Extract the [X, Y] coordinate from the center of the cell holding the provided text.  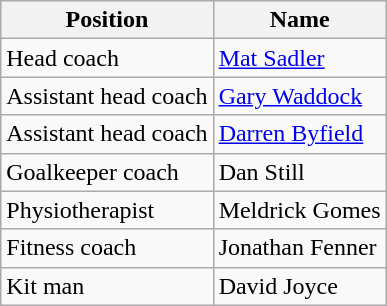
Head coach [107, 58]
Jonathan Fenner [300, 248]
Mat Sadler [300, 58]
Meldrick Gomes [300, 210]
Position [107, 20]
Dan Still [300, 172]
Goalkeeper coach [107, 172]
Name [300, 20]
Kit man [107, 286]
David Joyce [300, 286]
Physiotherapist [107, 210]
Darren Byfield [300, 134]
Fitness coach [107, 248]
Gary Waddock [300, 96]
